Pinpoint the cell where the given text exists, returning its [x, y] midpoint coordinate. 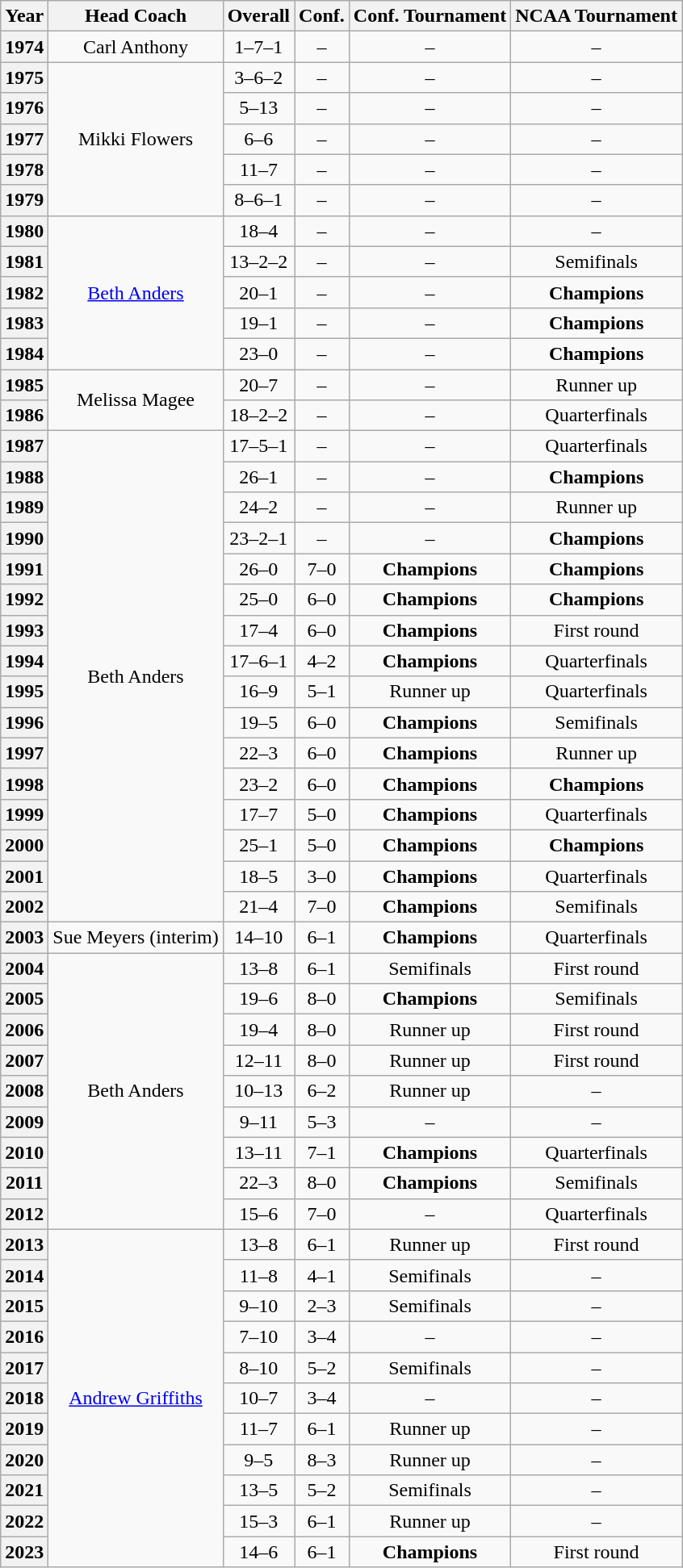
2006 [24, 1030]
Melissa Magee [136, 400]
1987 [24, 446]
2014 [24, 1275]
25–1 [258, 845]
1980 [24, 231]
2–3 [322, 1306]
18–2–2 [258, 416]
1978 [24, 169]
9–5 [258, 1460]
Andrew Griffiths [136, 1398]
1986 [24, 416]
2007 [24, 1060]
11–8 [258, 1275]
15–3 [258, 1521]
1981 [24, 261]
8–6–1 [258, 200]
17–6–1 [258, 661]
19–4 [258, 1030]
2004 [24, 968]
5–3 [322, 1122]
18–4 [258, 231]
17–4 [258, 630]
2001 [24, 876]
Overall [258, 16]
2012 [24, 1214]
1999 [24, 814]
1979 [24, 200]
15–6 [258, 1214]
2020 [24, 1460]
1988 [24, 477]
7–1 [322, 1152]
10–13 [258, 1091]
26–1 [258, 477]
1977 [24, 139]
3–0 [322, 876]
2011 [24, 1183]
2009 [24, 1122]
1996 [24, 722]
2018 [24, 1399]
2010 [24, 1152]
2005 [24, 999]
Mikki Flowers [136, 139]
2002 [24, 907]
Sue Meyers (interim) [136, 938]
14–6 [258, 1552]
20–7 [258, 385]
2023 [24, 1552]
1991 [24, 569]
1974 [24, 47]
13–2–2 [258, 261]
2003 [24, 938]
1975 [24, 77]
4–1 [322, 1275]
2021 [24, 1491]
1992 [24, 600]
17–7 [258, 814]
8–3 [322, 1460]
1982 [24, 292]
Conf. Tournament [429, 16]
2008 [24, 1091]
1989 [24, 508]
1984 [24, 353]
5–13 [258, 108]
1990 [24, 538]
23–2 [258, 784]
7–10 [258, 1336]
1983 [24, 323]
2022 [24, 1521]
19–5 [258, 722]
9–10 [258, 1306]
6–6 [258, 139]
18–5 [258, 876]
25–0 [258, 600]
2013 [24, 1244]
5–1 [322, 692]
Head Coach [136, 16]
2000 [24, 845]
21–4 [258, 907]
20–1 [258, 292]
1997 [24, 753]
NCAA Tournament [597, 16]
19–6 [258, 999]
6–2 [322, 1091]
9–11 [258, 1122]
24–2 [258, 508]
1993 [24, 630]
2015 [24, 1306]
1–7–1 [258, 47]
1998 [24, 784]
14–10 [258, 938]
Year [24, 16]
1994 [24, 661]
2017 [24, 1368]
23–2–1 [258, 538]
3–6–2 [258, 77]
Carl Anthony [136, 47]
23–0 [258, 353]
1976 [24, 108]
2016 [24, 1336]
1995 [24, 692]
4–2 [322, 661]
19–1 [258, 323]
13–11 [258, 1152]
16–9 [258, 692]
26–0 [258, 569]
17–5–1 [258, 446]
Conf. [322, 16]
1985 [24, 385]
12–11 [258, 1060]
8–10 [258, 1368]
10–7 [258, 1399]
2019 [24, 1429]
13–5 [258, 1491]
